Identify which cell holds the provided text, then report its [x, y] central coordinate. 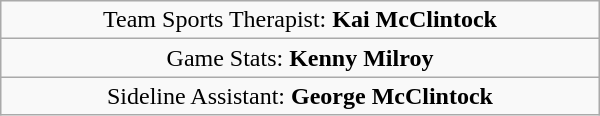
Team Sports Therapist: Kai McClintock [300, 20]
Sideline Assistant: George McClintock [300, 96]
Game Stats: Kenny Milroy [300, 58]
